Identify which cell holds the provided text, then report its [x, y] central coordinate. 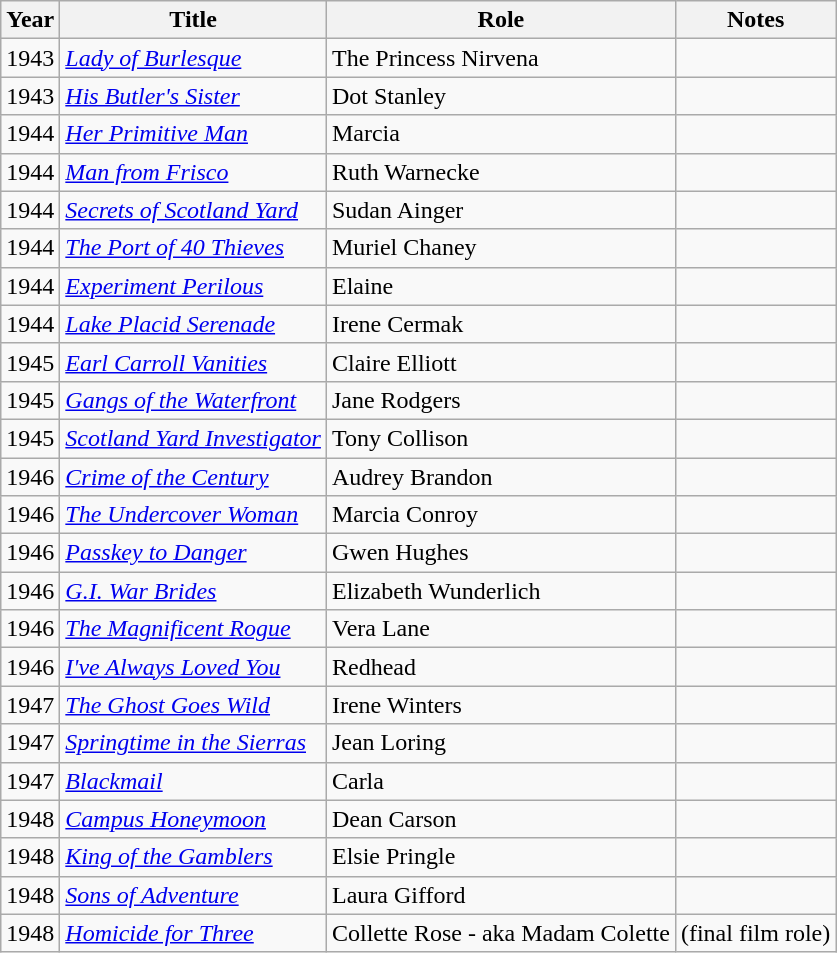
The Port of 40 Thieves [194, 248]
Ruth Warnecke [500, 172]
The Princess Nirvena [500, 58]
Claire Elliott [500, 362]
Jean Loring [500, 743]
The Ghost Goes Wild [194, 705]
Her Primitive Man [194, 134]
Irene Winters [500, 705]
Muriel Chaney [500, 248]
Springtime in the Sierras [194, 743]
Notes [755, 20]
Homicide for Three [194, 933]
Lady of Burlesque [194, 58]
Irene Cermak [500, 324]
Lake Placid Serenade [194, 324]
Carla [500, 781]
Redhead [500, 667]
Dot Stanley [500, 96]
G.I. War Brides [194, 591]
Role [500, 20]
The Undercover Woman [194, 515]
Marcia [500, 134]
Campus Honeymoon [194, 819]
Crime of the Century [194, 477]
Blackmail [194, 781]
Year [30, 20]
Secrets of Scotland Yard [194, 210]
(final film role) [755, 933]
Experiment Perilous [194, 286]
Sons of Adventure [194, 895]
Elsie Pringle [500, 857]
Sudan Ainger [500, 210]
Vera Lane [500, 629]
Scotland Yard Investigator [194, 438]
Elizabeth Wunderlich [500, 591]
Earl Carroll Vanities [194, 362]
I've Always Loved You [194, 667]
Elaine [500, 286]
King of the Gamblers [194, 857]
Collette Rose - aka Madam Colette [500, 933]
Dean Carson [500, 819]
Marcia Conroy [500, 515]
Title [194, 20]
Laura Gifford [500, 895]
The Magnificent Rogue [194, 629]
Jane Rodgers [500, 400]
Audrey Brandon [500, 477]
Passkey to Danger [194, 553]
Man from Frisco [194, 172]
His Butler's Sister [194, 96]
Tony Collison [500, 438]
Gangs of the Waterfront [194, 400]
Gwen Hughes [500, 553]
